Provide the [X, Y] coordinate of the cell's center where the given text is located.  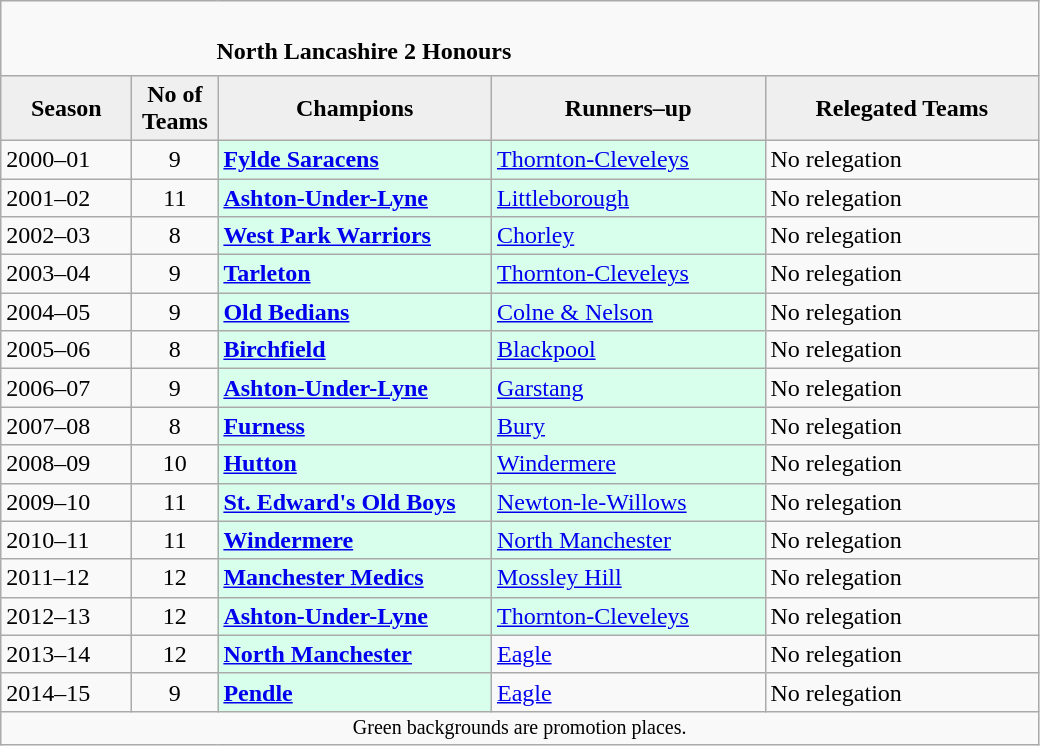
Runners–up [628, 108]
Season [66, 108]
Blackpool [628, 350]
2004–05 [66, 312]
2009–10 [66, 502]
Birchfield [355, 350]
2008–09 [66, 464]
Bury [628, 426]
Fylde Saracens [355, 159]
St. Edward's Old Boys [355, 502]
Pendle [355, 692]
2012–13 [66, 616]
2003–04 [66, 274]
2006–07 [66, 388]
2011–12 [66, 578]
Furness [355, 426]
2002–03 [66, 236]
Littleborough [628, 197]
Relegated Teams [902, 108]
2014–15 [66, 692]
2013–14 [66, 654]
West Park Warriors [355, 236]
2007–08 [66, 426]
2005–06 [66, 350]
Garstang [628, 388]
2010–11 [66, 540]
2001–02 [66, 197]
10 [175, 464]
Mossley Hill [628, 578]
Chorley [628, 236]
Colne & Nelson [628, 312]
Tarleton [355, 274]
Green backgrounds are promotion places. [520, 728]
No of Teams [175, 108]
Manchester Medics [355, 578]
Newton-le-Willows [628, 502]
Champions [355, 108]
Hutton [355, 464]
2000–01 [66, 159]
Old Bedians [355, 312]
